Pinpoint the cell where the given text exists, returning its [x, y] midpoint coordinate. 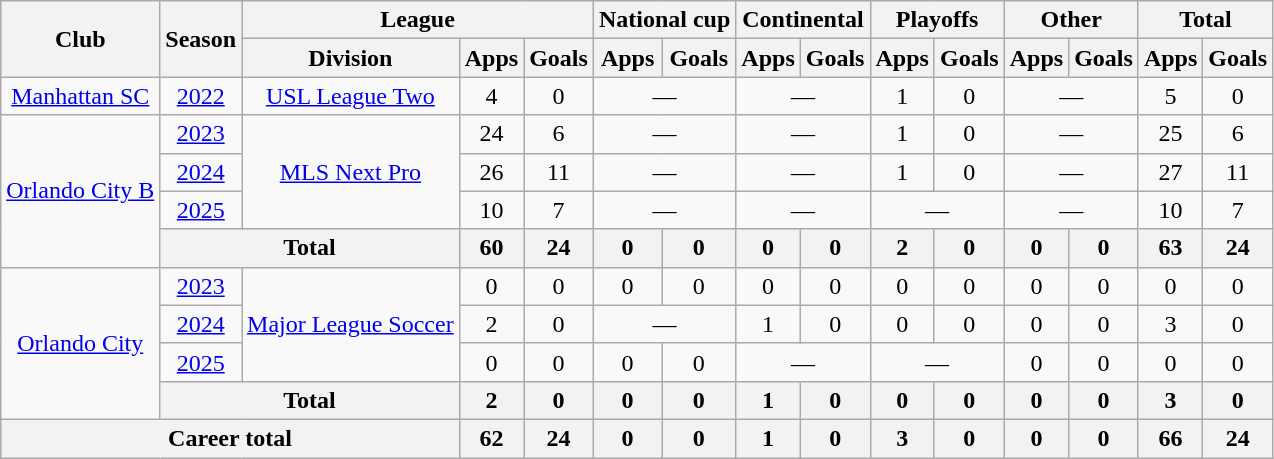
63 [1170, 248]
National cup [664, 20]
Career total [230, 438]
MLS Next Pro [351, 172]
26 [491, 172]
25 [1170, 134]
2022 [201, 96]
Orlando City [80, 343]
Other [1071, 20]
League [418, 20]
4 [491, 96]
Orlando City B [80, 191]
Playoffs [937, 20]
Manhattan SC [80, 96]
Club [80, 39]
Continental [803, 20]
27 [1170, 172]
66 [1170, 438]
USL League Two [351, 96]
62 [491, 438]
Division [351, 58]
Major League Soccer [351, 324]
60 [491, 248]
Season [201, 39]
5 [1170, 96]
